Locate the cell with the specified text and output its (X, Y) center coordinate. 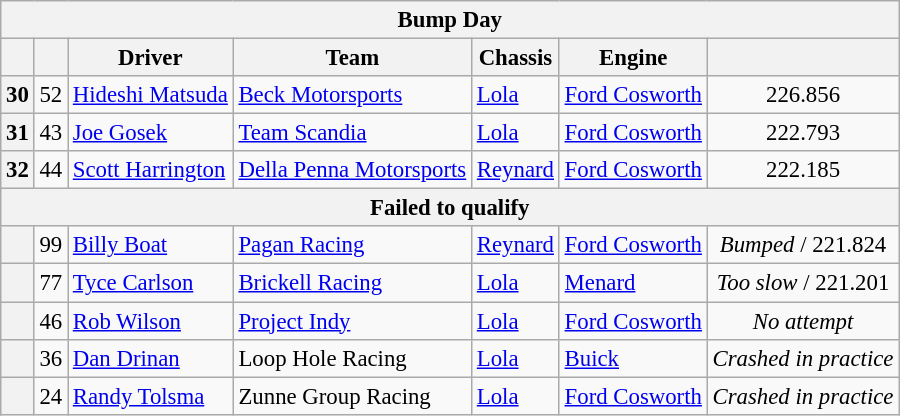
Loop Hole Racing (352, 358)
Della Penna Motorsports (352, 170)
Scott Harrington (151, 170)
Project Indy (352, 321)
Too slow / 221.201 (803, 283)
24 (50, 396)
Billy Boat (151, 245)
Team (352, 58)
Engine (633, 58)
Beck Motorsports (352, 95)
77 (50, 283)
222.793 (803, 133)
32 (18, 170)
226.856 (803, 95)
Team Scandia (352, 133)
Hideshi Matsuda (151, 95)
No attempt (803, 321)
99 (50, 245)
36 (50, 358)
Bumped / 221.824 (803, 245)
43 (50, 133)
Failed to qualify (450, 208)
222.185 (803, 170)
Joe Gosek (151, 133)
Randy Tolsma (151, 396)
Bump Day (450, 20)
Dan Drinan (151, 358)
Menard (633, 283)
44 (50, 170)
46 (50, 321)
31 (18, 133)
Buick (633, 358)
30 (18, 95)
Chassis (516, 58)
Rob Wilson (151, 321)
Tyce Carlson (151, 283)
Driver (151, 58)
Pagan Racing (352, 245)
Brickell Racing (352, 283)
52 (50, 95)
Zunne Group Racing (352, 396)
